Detect which cell encompasses the target text, then output its (X, Y) center coordinate. 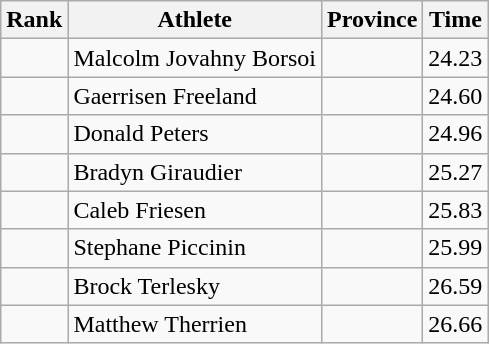
Province (372, 20)
26.66 (456, 324)
Gaerrisen Freeland (195, 96)
Brock Terlesky (195, 286)
Malcolm Jovahny Borsoi (195, 58)
Bradyn Giraudier (195, 172)
24.23 (456, 58)
25.99 (456, 248)
26.59 (456, 286)
25.83 (456, 210)
Caleb Friesen (195, 210)
Donald Peters (195, 134)
Stephane Piccinin (195, 248)
24.60 (456, 96)
Rank (34, 20)
Matthew Therrien (195, 324)
Athlete (195, 20)
Time (456, 20)
24.96 (456, 134)
25.27 (456, 172)
